Search for the cell housing the specified text and yield its [x, y] center coordinate. 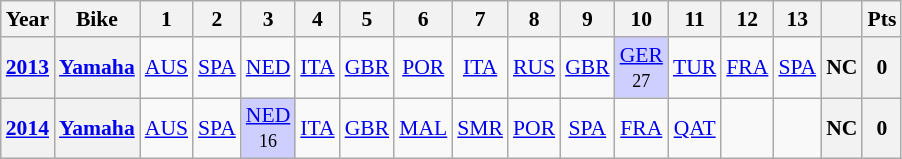
MAL [423, 128]
10 [642, 19]
QAT [694, 128]
2 [217, 19]
9 [588, 19]
TUR [694, 68]
5 [368, 19]
Pts [882, 19]
7 [480, 19]
2014 [28, 128]
Year [28, 19]
4 [317, 19]
NED [268, 68]
3 [268, 19]
Bike [97, 19]
13 [797, 19]
RUS [534, 68]
SMR [480, 128]
8 [534, 19]
11 [694, 19]
GER27 [642, 68]
1 [166, 19]
2013 [28, 68]
12 [747, 19]
6 [423, 19]
NED16 [268, 128]
